Scan for the cell matching the given text and deliver its (x, y) coordinate at center. 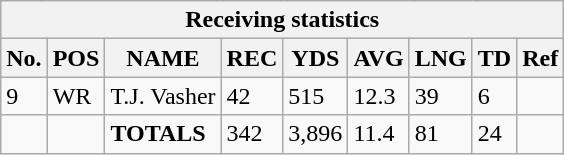
12.3 (378, 96)
24 (494, 134)
POS (76, 58)
NAME (163, 58)
T.J. Vasher (163, 96)
Ref (540, 58)
WR (76, 96)
39 (440, 96)
42 (252, 96)
6 (494, 96)
No. (24, 58)
11.4 (378, 134)
LNG (440, 58)
515 (316, 96)
REC (252, 58)
342 (252, 134)
TOTALS (163, 134)
YDS (316, 58)
TD (494, 58)
Receiving statistics (282, 20)
9 (24, 96)
AVG (378, 58)
3,896 (316, 134)
81 (440, 134)
